Determine the [X, Y] coordinate at the center of the cell enclosing the given text.  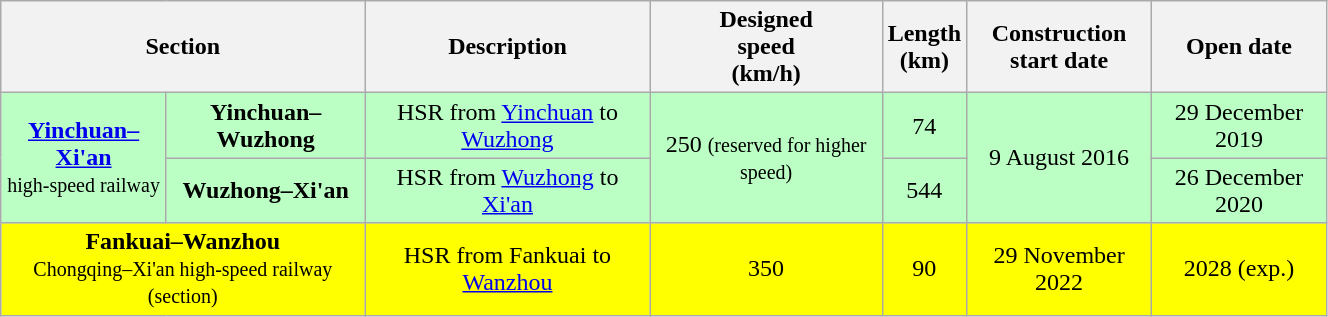
29 December 2019 [1240, 126]
Description [508, 47]
Yinchuan–Wuzhong [265, 126]
Section [183, 47]
HSR from Wuzhong to Xi'an [508, 190]
250 (reserved for higher speed) [766, 158]
29 November 2022 [1060, 269]
Fankuai–WanzhouChongqing–Xi'an high-speed railway (section) [183, 269]
Open date [1240, 47]
Designed speed (km/h) [766, 47]
9 August 2016 [1060, 158]
74 [924, 126]
90 [924, 269]
Construction start date [1060, 47]
544 [924, 190]
HSR from Fankuai to Wanzhou [508, 269]
350 [766, 269]
26 December 2020 [1240, 190]
Length (km) [924, 47]
Yinchuan–Xi'anhigh-speed railway [84, 158]
2028 (exp.) [1240, 269]
Wuzhong–Xi'an [265, 190]
HSR from Yinchuan to Wuzhong [508, 126]
